From the cell containing the given text, extract its center point as (x, y) coordinate. 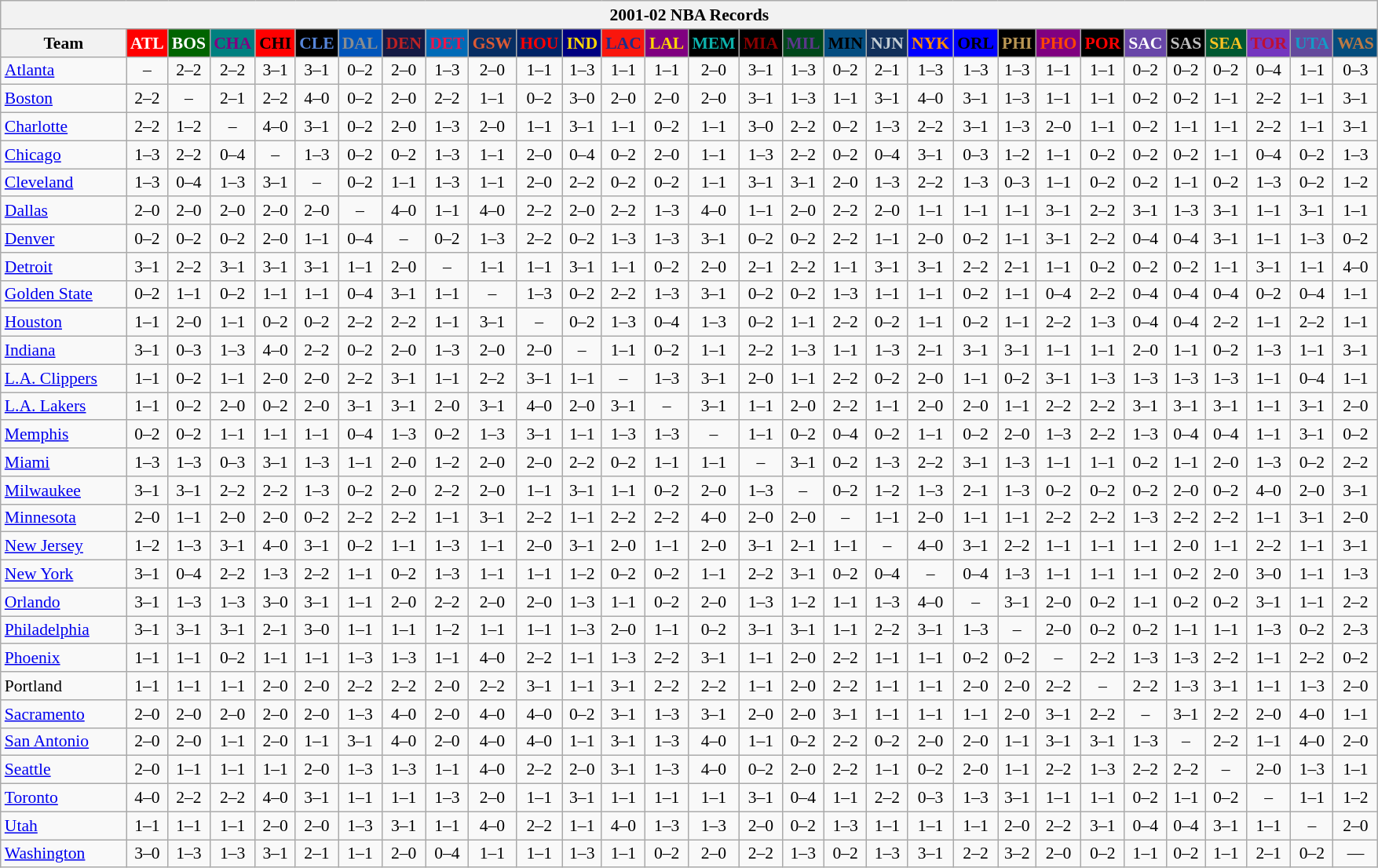
DEN (404, 43)
3–2 (1018, 854)
Miami (64, 462)
Portland (64, 686)
Philadelphia (64, 630)
Dallas (64, 211)
SAC (1145, 43)
SEA (1226, 43)
Denver (64, 239)
PHO (1058, 43)
IND (582, 43)
MIN (845, 43)
Minnesota (64, 518)
Houston (64, 323)
BOS (188, 43)
Sacramento (64, 714)
TOR (1269, 43)
Cleveland (64, 183)
MIL (802, 43)
LAC (623, 43)
DET (448, 43)
Milwaukee (64, 491)
Washington (64, 854)
ATL (148, 43)
ORL (975, 43)
Detroit (64, 267)
MEM (713, 43)
San Antonio (64, 742)
Chicago (64, 155)
Golden State (64, 294)
2–3 (1355, 630)
POR (1102, 43)
Memphis (64, 435)
Indiana (64, 351)
NJN (887, 43)
Phoenix (64, 658)
New York (64, 574)
DAL (360, 43)
Toronto (64, 798)
LAL (667, 43)
Team (64, 43)
WAS (1355, 43)
New Jersey (64, 546)
2001-02 NBA Records (689, 15)
CHI (275, 43)
MIA (761, 43)
SAS (1186, 43)
CHA (232, 43)
L.A. Lakers (64, 407)
GSW (493, 43)
NYK (930, 43)
L.A. Clippers (64, 378)
CLE (317, 43)
Seattle (64, 770)
— (1355, 854)
Utah (64, 826)
Orlando (64, 602)
Boston (64, 99)
PHI (1018, 43)
Charlotte (64, 127)
HOU (539, 43)
Atlanta (64, 71)
UTA (1312, 43)
